For the text-containing cell, return its midpoint in [X, Y] coordinate format. 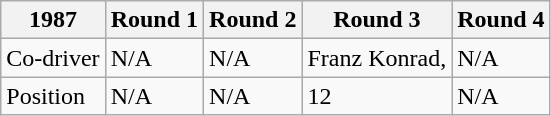
Round 4 [501, 20]
Co-driver [53, 58]
Round 3 [377, 20]
Franz Konrad, [377, 58]
12 [377, 96]
Position [53, 96]
Round 2 [253, 20]
1987 [53, 20]
Round 1 [154, 20]
